Detect which cell encompasses the target text, then output its [x, y] center coordinate. 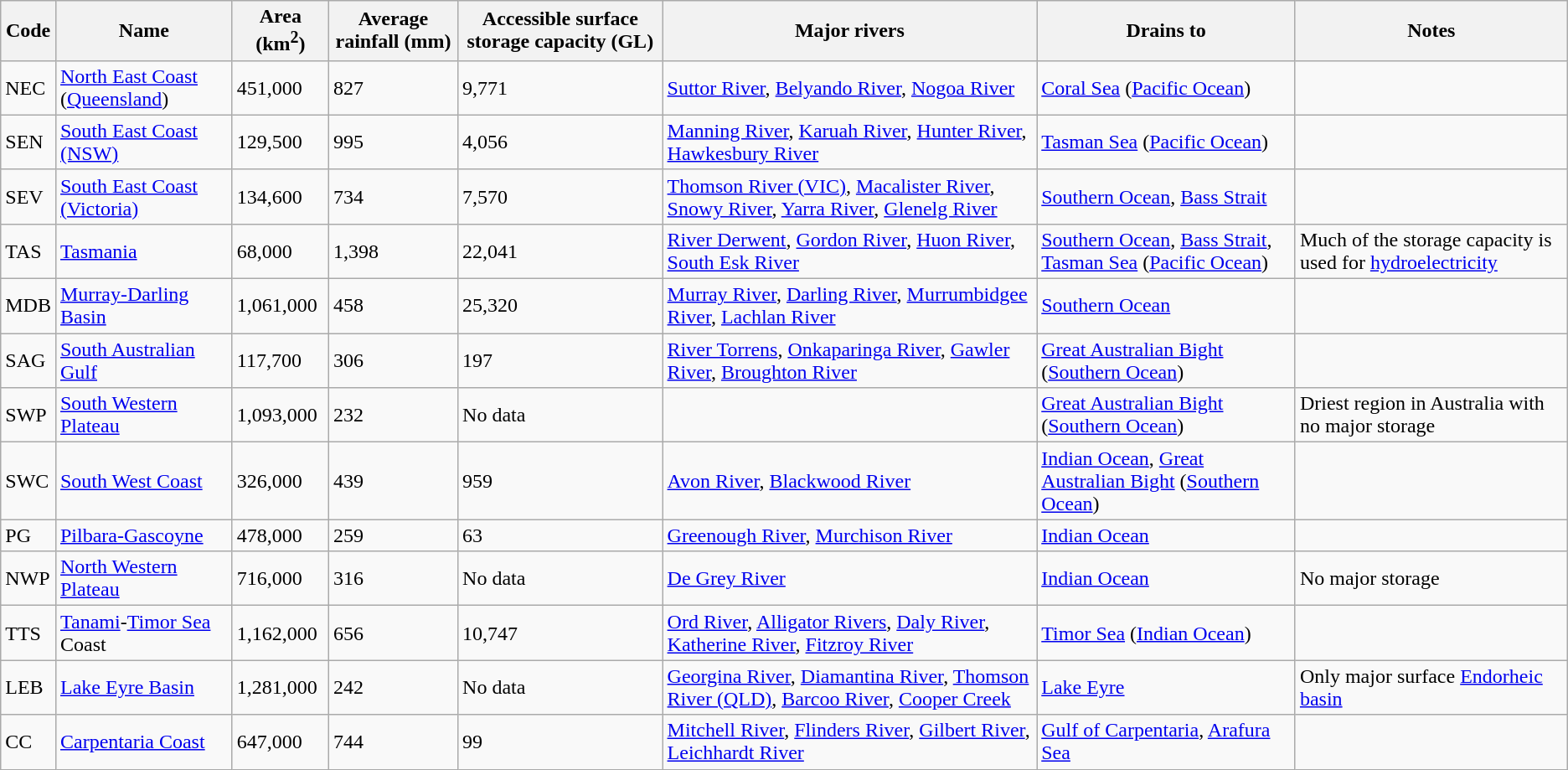
Avon River, Blackwood River [849, 481]
Name [144, 31]
316 [393, 578]
MDB [28, 307]
Murray River, Darling River, Murrumbidgee River, Lachlan River [849, 307]
Tasman Sea (Pacific Ocean) [1166, 142]
134,600 [280, 196]
232 [393, 416]
NEC [28, 87]
4,056 [560, 142]
Suttor River, Belyando River, Nogoa River [849, 87]
South West Coast [144, 481]
De Grey River [849, 578]
SAG [28, 360]
North Western Plateau [144, 578]
326,000 [280, 481]
1,281,000 [280, 687]
South Western Plateau [144, 416]
SWC [28, 481]
Driest region in Australia with no major storage [1431, 416]
No major storage [1431, 578]
PG [28, 535]
117,700 [280, 360]
Tasmania [144, 251]
Ord River, Alligator Rivers, Daly River, Katherine River, Fitzroy River [849, 633]
Greenough River, Murchison River [849, 535]
656 [393, 633]
995 [393, 142]
716,000 [280, 578]
Mitchell River, Flinders River, Gilbert River, Leichhardt River [849, 742]
Lake Eyre [1166, 687]
197 [560, 360]
TTS [28, 633]
7,570 [560, 196]
SWP [28, 416]
Notes [1431, 31]
1,398 [393, 251]
Timor Sea (Indian Ocean) [1166, 633]
129,500 [280, 142]
Tanami-Timor Sea Coast [144, 633]
1,162,000 [280, 633]
SEV [28, 196]
744 [393, 742]
Southern Ocean [1166, 307]
NWP [28, 578]
1,093,000 [280, 416]
Thomson River (VIC), Macalister River, Snowy River, Yarra River, Glenelg River [849, 196]
647,000 [280, 742]
959 [560, 481]
Murray-Darling Basin [144, 307]
259 [393, 535]
9,771 [560, 87]
Indian Ocean, Great Australian Bight (Southern Ocean) [1166, 481]
Much of the storage capacity is used for hydroelectricity [1431, 251]
Manning River, Karuah River, Hunter River, Hawkesbury River [849, 142]
68,000 [280, 251]
TAS [28, 251]
Accessible surface storage capacity (GL) [560, 31]
CC [28, 742]
Area (km2) [280, 31]
Code [28, 31]
LEB [28, 687]
99 [560, 742]
South East Coast (NSW) [144, 142]
Southern Ocean, Bass Strait [1166, 196]
Average rainfall (mm) [393, 31]
Only major surface Endorheic basin [1431, 687]
Pilbara-Gascoyne [144, 535]
827 [393, 87]
Southern Ocean, Bass Strait, Tasman Sea (Pacific Ocean) [1166, 251]
South Australian Gulf [144, 360]
22,041 [560, 251]
Coral Sea (Pacific Ocean) [1166, 87]
Carpentaria Coast [144, 742]
458 [393, 307]
River Torrens, Onkaparinga River, Gawler River, Broughton River [849, 360]
10,747 [560, 633]
1,061,000 [280, 307]
Lake Eyre Basin [144, 687]
734 [393, 196]
306 [393, 360]
451,000 [280, 87]
South East Coast (Victoria) [144, 196]
63 [560, 535]
25,320 [560, 307]
Georgina River, Diamantina River, Thomson River (QLD), Barcoo River, Cooper Creek [849, 687]
North East Coast (Queensland) [144, 87]
River Derwent, Gordon River, Huon River, South Esk River [849, 251]
478,000 [280, 535]
SEN [28, 142]
Drains to [1166, 31]
242 [393, 687]
439 [393, 481]
Major rivers [849, 31]
Gulf of Carpentaria, Arafura Sea [1166, 742]
